Output the (x, y) coordinate of the center of the cell containing the given text.  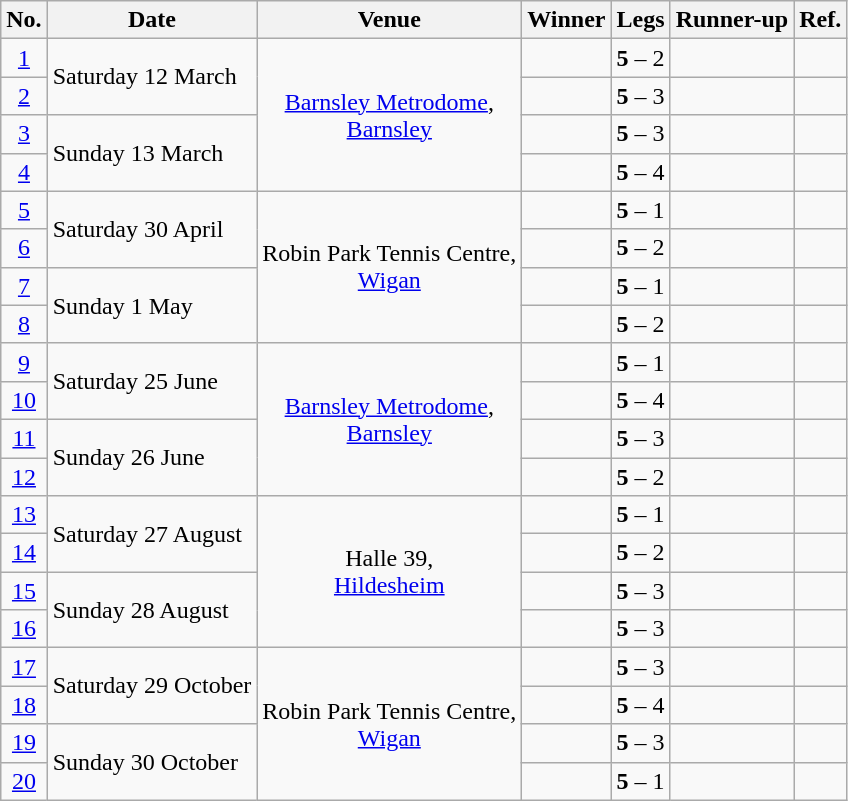
Sunday 28 August (152, 610)
4 (24, 172)
Ref. (820, 20)
6 (24, 248)
Saturday 27 August (152, 534)
Sunday 30 October (152, 762)
5 (24, 210)
Legs (640, 20)
3 (24, 134)
13 (24, 515)
10 (24, 400)
Sunday 13 March (152, 153)
Saturday 25 June (152, 381)
1 (24, 58)
Saturday 12 March (152, 77)
Winner (566, 20)
Runner-up (732, 20)
Date (152, 20)
2 (24, 96)
15 (24, 591)
Saturday 30 April (152, 229)
16 (24, 629)
Saturday 29 October (152, 686)
No. (24, 20)
20 (24, 781)
Sunday 1 May (152, 305)
Venue (390, 20)
14 (24, 553)
12 (24, 477)
9 (24, 362)
8 (24, 324)
11 (24, 438)
18 (24, 705)
7 (24, 286)
Halle 39, Hildesheim (390, 572)
17 (24, 667)
19 (24, 743)
Sunday 26 June (152, 457)
